Detect which cell encompasses the target text, then output its (X, Y) center coordinate. 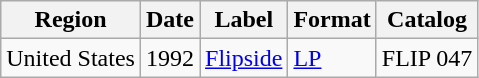
United States (71, 58)
FLIP 047 (427, 58)
Catalog (427, 20)
Label (244, 20)
LP (332, 58)
Flipside (244, 58)
Date (170, 20)
Format (332, 20)
Region (71, 20)
1992 (170, 58)
